Scan for the cell matching the given text and deliver its [X, Y] coordinate at center. 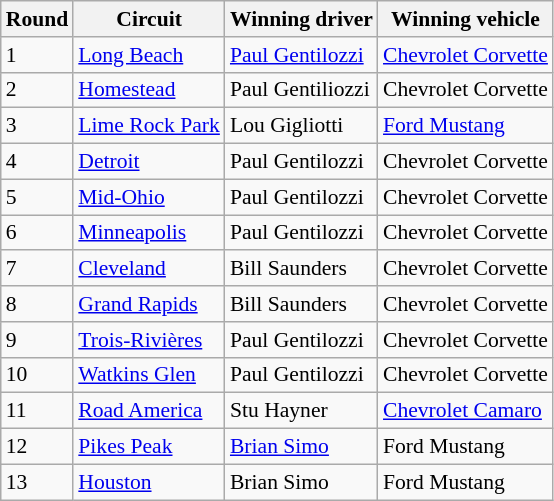
Stu Hayner [302, 411]
1 [38, 55]
4 [38, 162]
Grand Rapids [149, 304]
9 [38, 340]
3 [38, 126]
Round [38, 19]
12 [38, 447]
Watkins Glen [149, 375]
Road America [149, 411]
Winning driver [302, 19]
Lou Gigliotti [302, 126]
Pikes Peak [149, 447]
Paul Gentiliozzi [302, 90]
Circuit [149, 19]
Homestead [149, 90]
Chevrolet Camaro [466, 411]
Mid-Ohio [149, 197]
7 [38, 269]
11 [38, 411]
Detroit [149, 162]
Winning vehicle [466, 19]
Houston [149, 482]
Trois-Rivières [149, 340]
2 [38, 90]
Cleveland [149, 269]
5 [38, 197]
8 [38, 304]
6 [38, 233]
10 [38, 375]
Minneapolis [149, 233]
13 [38, 482]
Long Beach [149, 55]
Lime Rock Park [149, 126]
